Return [x, y] of the center of cell containing provided text 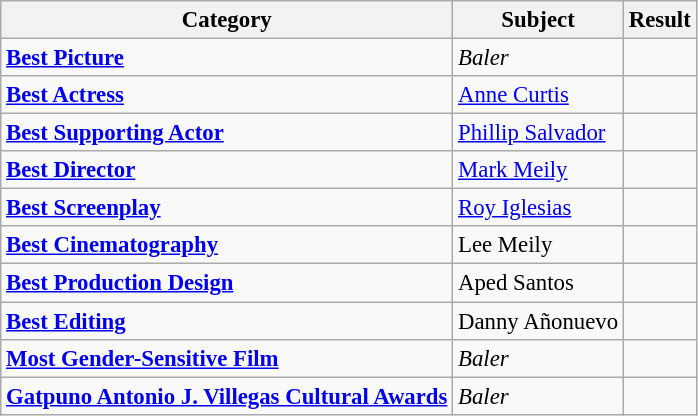
Category [227, 20]
Best Screenplay [227, 208]
Best Director [227, 170]
Mark Meily [538, 170]
Most Gender-Sensitive Film [227, 358]
Result [660, 20]
Best Editing [227, 321]
Best Actress [227, 95]
Roy Iglesias [538, 208]
Phillip Salvador [538, 133]
Subject [538, 20]
Anne Curtis [538, 95]
Gatpuno Antonio J. Villegas Cultural Awards [227, 396]
Best Supporting Actor [227, 133]
Best Production Design [227, 283]
Best Picture [227, 57]
Best Cinematography [227, 245]
Danny Añonuevo [538, 321]
Lee Meily [538, 245]
Aped Santos [538, 283]
